Output the (x, y) coordinate of the center of the cell containing the given text.  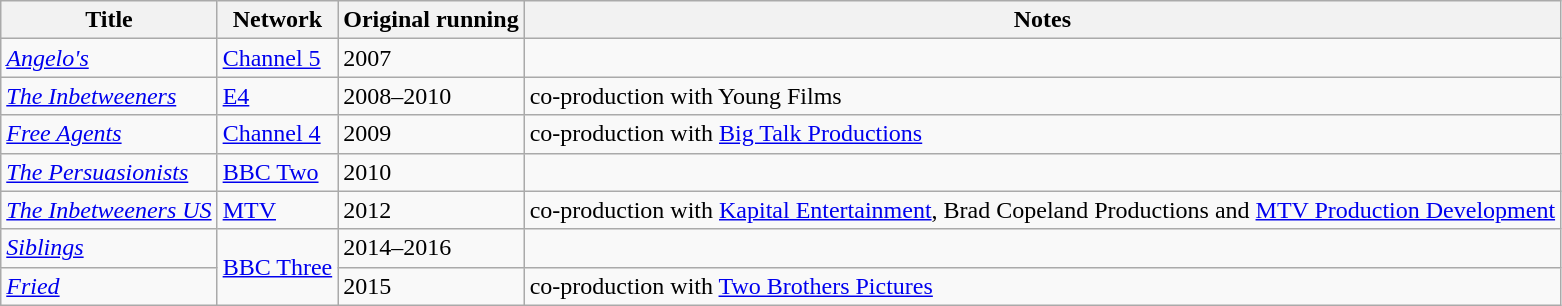
Network (278, 20)
co-production with Big Talk Productions (1042, 134)
Notes (1042, 20)
BBC Three (278, 267)
The Inbetweeners (109, 96)
2014–2016 (431, 248)
Channel 5 (278, 58)
E4 (278, 96)
2007 (431, 58)
co-production with Young Films (1042, 96)
Siblings (109, 248)
Original running (431, 20)
2015 (431, 286)
2009 (431, 134)
The Inbetweeners US (109, 210)
2008–2010 (431, 96)
MTV (278, 210)
Title (109, 20)
Free Agents (109, 134)
Fried (109, 286)
Angelo's (109, 58)
2012 (431, 210)
BBC Two (278, 172)
co-production with Two Brothers Pictures (1042, 286)
Channel 4 (278, 134)
The Persuasionists (109, 172)
2010 (431, 172)
co-production with Kapital Entertainment, Brad Copeland Productions and MTV Production Development (1042, 210)
